Detect which cell encompasses the target text, then output its (X, Y) center coordinate. 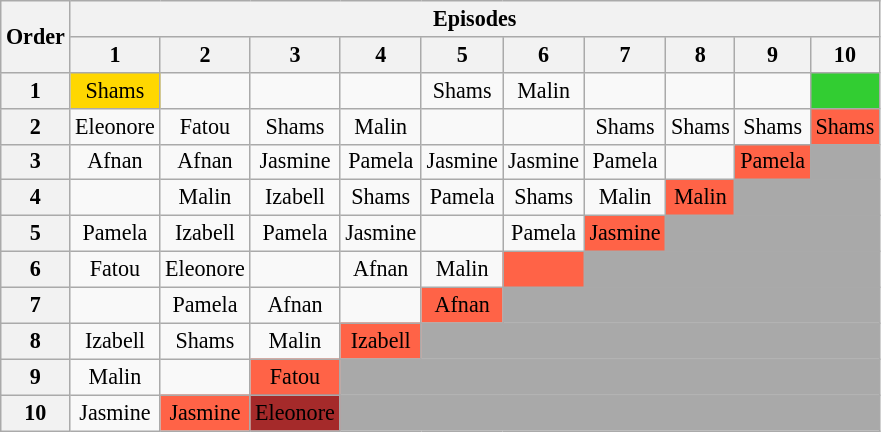
Episodes (475, 18)
Order (36, 36)
